Find where the given text appears and provide that cell's center as (X, Y) coordinate. 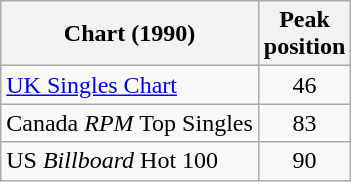
Chart (1990) (130, 34)
46 (304, 85)
UK Singles Chart (130, 85)
83 (304, 123)
Peakposition (304, 34)
Canada RPM Top Singles (130, 123)
US Billboard Hot 100 (130, 161)
90 (304, 161)
